Scan for the cell matching the given text and deliver its (x, y) coordinate at center. 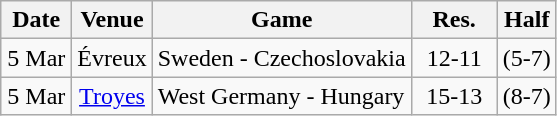
Res. (454, 20)
(5-7) (526, 58)
Date (36, 20)
15-13 (454, 96)
Half (526, 20)
Sweden - Czechoslovakia (282, 58)
Game (282, 20)
Évreux (112, 58)
Venue (112, 20)
12-11 (454, 58)
Troyes (112, 96)
(8-7) (526, 96)
West Germany - Hungary (282, 96)
